Return [x, y] of the center of cell containing provided text 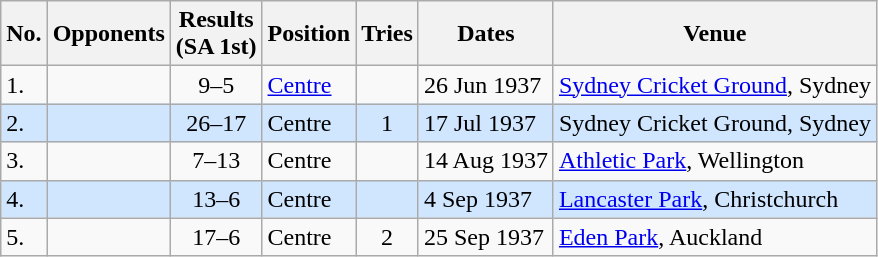
26–17 [216, 123]
Eden Park, Auckland [714, 237]
Venue [714, 34]
2 [388, 237]
13–6 [216, 199]
9–5 [216, 85]
17 Jul 1937 [486, 123]
5. [24, 237]
14 Aug 1937 [486, 161]
Results(SA 1st) [216, 34]
3. [24, 161]
25 Sep 1937 [486, 237]
Athletic Park, Wellington [714, 161]
No. [24, 34]
2. [24, 123]
4. [24, 199]
1 [388, 123]
4 Sep 1937 [486, 199]
Opponents [108, 34]
1. [24, 85]
Tries [388, 34]
Lancaster Park, Christchurch [714, 199]
17–6 [216, 237]
7–13 [216, 161]
Position [309, 34]
Dates [486, 34]
26 Jun 1937 [486, 85]
